Detect which cell encompasses the target text, then output its [x, y] center coordinate. 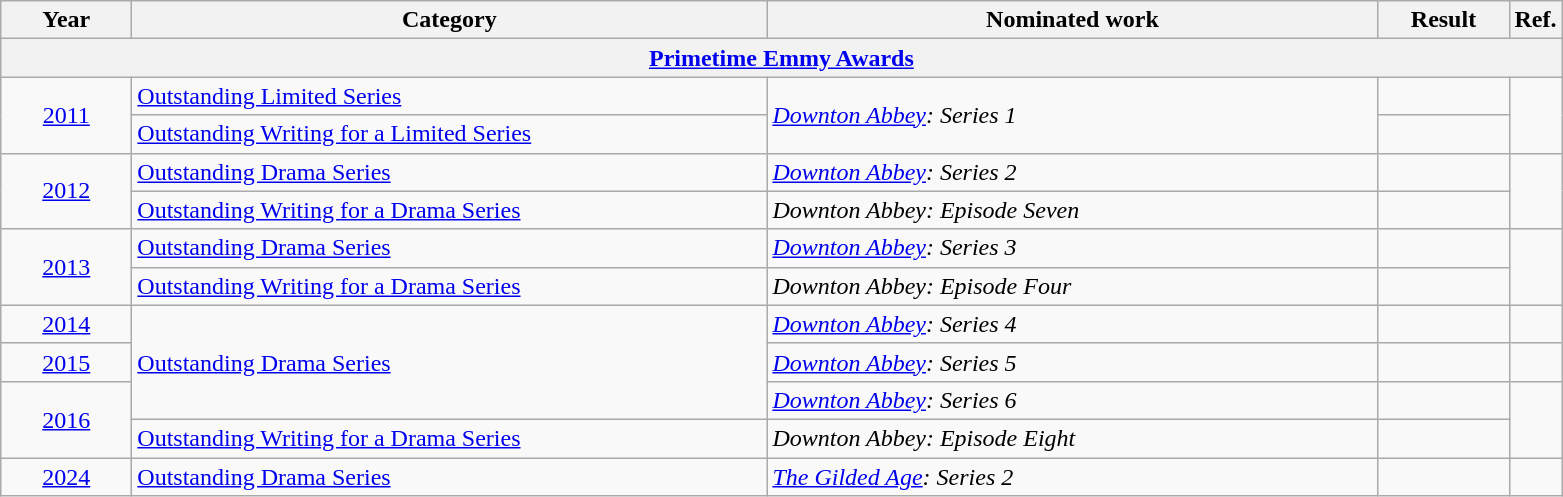
2013 [66, 267]
Ref. [1536, 20]
Downton Abbey: Episode Eight [1072, 438]
Year [66, 20]
2014 [66, 324]
The Gilded Age: Series 2 [1072, 477]
2011 [66, 115]
Downton Abbey: Series 5 [1072, 362]
2012 [66, 191]
Downton Abbey: Series 4 [1072, 324]
Outstanding Writing for a Limited Series [450, 134]
Nominated work [1072, 20]
Category [450, 20]
Downton Abbey: Series 2 [1072, 172]
Downton Abbey: Series 3 [1072, 248]
Downton Abbey: Series 1 [1072, 115]
Result [1444, 20]
2016 [66, 419]
2024 [66, 477]
Downton Abbey: Episode Seven [1072, 210]
Downton Abbey: Series 6 [1072, 400]
2015 [66, 362]
Downton Abbey: Episode Four [1072, 286]
Primetime Emmy Awards [782, 58]
Outstanding Limited Series [450, 96]
